Provide the (X, Y) coordinate of the cell's center where the given text is located.  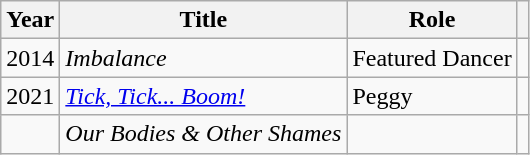
2014 (30, 58)
Year (30, 20)
Imbalance (204, 58)
Our Bodies & Other Shames (204, 134)
2021 (30, 96)
Featured Dancer (432, 58)
Role (432, 20)
Tick, Tick... Boom! (204, 96)
Title (204, 20)
Peggy (432, 96)
